Return the (X, Y) coordinate for the center point of the cell that contains the specified text.  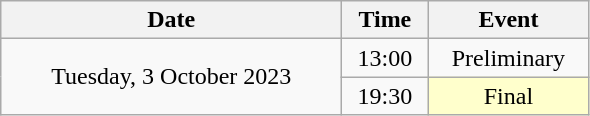
Date (172, 20)
Time (385, 20)
19:30 (385, 96)
13:00 (385, 58)
Preliminary (508, 58)
Tuesday, 3 October 2023 (172, 77)
Final (508, 96)
Event (508, 20)
